Identify which cell holds the provided text, then report its [x, y] central coordinate. 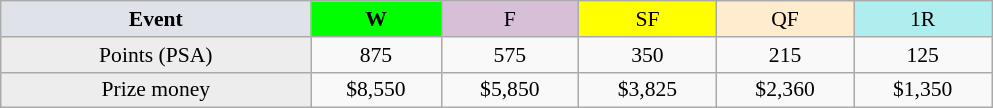
215 [785, 55]
$5,850 [510, 90]
575 [510, 55]
Prize money [156, 90]
QF [785, 19]
$1,350 [923, 90]
SF [648, 19]
125 [923, 55]
875 [376, 55]
Points (PSA) [156, 55]
350 [648, 55]
1R [923, 19]
$2,360 [785, 90]
$3,825 [648, 90]
F [510, 19]
W [376, 19]
Event [156, 19]
$8,550 [376, 90]
